Capture the cell that displays the provided text and extract its [x, y] central coordinate. 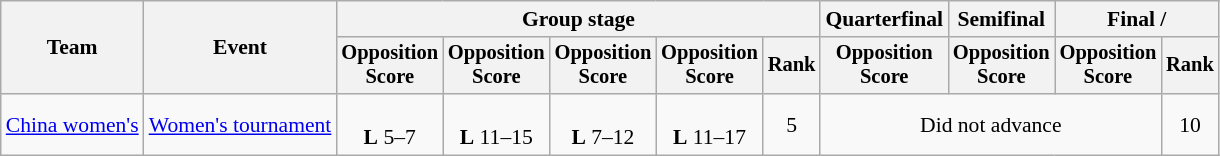
L 11–15 [496, 124]
Did not advance [990, 124]
Team [72, 48]
Women's tournament [240, 124]
Event [240, 48]
L 7–12 [604, 124]
10 [1190, 124]
Final / [1137, 19]
Semifinal [1002, 19]
L 11–17 [710, 124]
Group stage [578, 19]
Quarterfinal [884, 19]
5 [792, 124]
China women's [72, 124]
L 5–7 [390, 124]
